Extract the (X, Y) coordinate from the center of the cell holding the provided text.  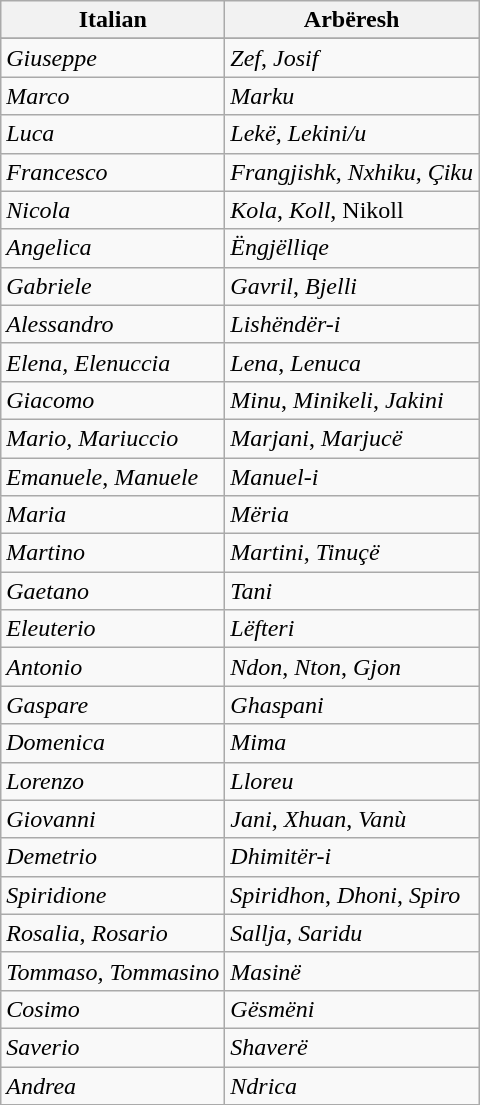
Mima (352, 743)
Andrea (113, 1085)
Manuel-i (352, 477)
Emanuele, Manuele (113, 477)
Kola, Koll, Nikoll (352, 210)
Gaetano (113, 591)
Shaverë (352, 1047)
Ghaspani (352, 705)
Demetrio (113, 857)
Zef, Josif (352, 58)
Lloreu (352, 781)
Arbëresh (352, 20)
Lorenzo (113, 781)
Spiridione (113, 895)
Sallja, Saridu (352, 933)
Martini, Tinuçë (352, 553)
Alessandro (113, 324)
Saverio (113, 1047)
Frangjishk, Nxhiku, Çiku (352, 172)
Angelica (113, 248)
Rosalia, Rosario (113, 933)
Lekë, Lekini/u (352, 134)
Gabriele (113, 286)
Tani (352, 591)
Domenica (113, 743)
Antonio (113, 667)
Lena, Lenuca (352, 362)
Elena, Elenuccia (113, 362)
Marjani, Marjucë (352, 438)
Giacomo (113, 400)
Marku (352, 96)
Italian (113, 20)
Jani, Xhuan, Vanù (352, 819)
Mario, Mariuccio (113, 438)
Ëngjëlliqe (352, 248)
Maria (113, 515)
Lëfteri (352, 629)
Ndon, Nton, Gjon (352, 667)
Ndrica (352, 1085)
Luca (113, 134)
Masinë (352, 971)
Martino (113, 553)
Francesco (113, 172)
Nicola (113, 210)
Giovanni (113, 819)
Gaspare (113, 705)
Mëria (352, 515)
Spiridhon, Dhoni, Spiro (352, 895)
Lishëndër-i (352, 324)
Marco (113, 96)
Cosimo (113, 1009)
Tommaso, Tommasino (113, 971)
Minu, Minikeli, Jakini (352, 400)
Gavril, Bjelli (352, 286)
Eleuterio (113, 629)
Giuseppe (113, 58)
Dhimitër-i (352, 857)
Gësmëni (352, 1009)
